Capture the cell that displays the provided text and extract its (X, Y) central coordinate. 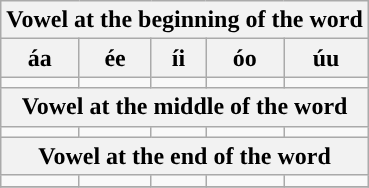
úu (326, 58)
Vowel at the beginning of the word (185, 20)
íi (178, 58)
ée (115, 58)
Vowel at the middle of the word (185, 107)
Vowel at the end of the word (185, 156)
óo (245, 58)
áa (40, 58)
